Provide the (X, Y) coordinate of the cell's center where the given text is located.  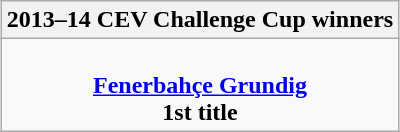
Fenerbahçe Grundig 1st title (200, 85)
2013–14 CEV Challenge Cup winners (200, 20)
